Output the [x, y] coordinate of the center of the cell containing the given text.  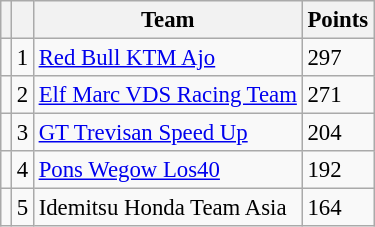
3 [22, 133]
Pons Wegow Los40 [168, 170]
Elf Marc VDS Racing Team [168, 95]
192 [338, 170]
Idemitsu Honda Team Asia [168, 208]
5 [22, 208]
Points [338, 20]
164 [338, 208]
2 [22, 95]
204 [338, 133]
271 [338, 95]
GT Trevisan Speed Up [168, 133]
Red Bull KTM Ajo [168, 58]
297 [338, 58]
Team [168, 20]
4 [22, 170]
1 [22, 58]
